Search for the cell housing the specified text and yield its [X, Y] center coordinate. 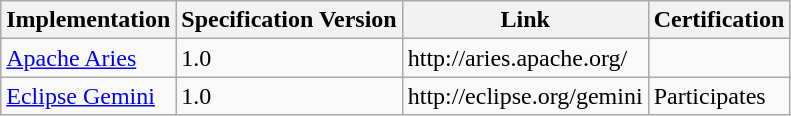
Implementation [88, 20]
Apache Aries [88, 58]
Certification [719, 20]
Link [525, 20]
http://aries.apache.org/ [525, 58]
http://eclipse.org/gemini [525, 96]
Participates [719, 96]
Specification Version [289, 20]
Eclipse Gemini [88, 96]
